Identify which cell holds the provided text, then report its (X, Y) central coordinate. 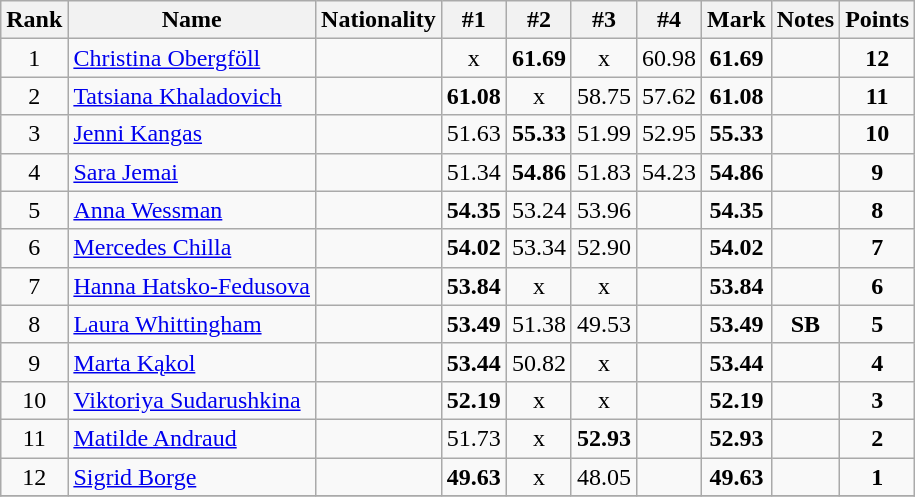
Viktoriya Sudarushkina (192, 400)
Hanna Hatsko-Fedusova (192, 286)
Points (878, 20)
Rank (34, 20)
Matilde Andraud (192, 438)
Mercedes Chilla (192, 248)
50.82 (538, 362)
#2 (538, 20)
#3 (604, 20)
Christina Obergföll (192, 58)
52.90 (604, 248)
51.63 (474, 134)
51.38 (538, 324)
Laura Whittingham (192, 324)
#1 (474, 20)
49.53 (604, 324)
Name (192, 20)
Notes (805, 20)
58.75 (604, 96)
57.62 (668, 96)
SB (805, 324)
Sigrid Borge (192, 477)
53.34 (538, 248)
51.73 (474, 438)
Tatsiana Khaladovich (192, 96)
48.05 (604, 477)
54.23 (668, 172)
Mark (737, 20)
53.96 (604, 210)
Anna Wessman (192, 210)
#4 (668, 20)
Jenni Kangas (192, 134)
Sara Jemai (192, 172)
51.34 (474, 172)
60.98 (668, 58)
51.99 (604, 134)
Marta Kąkol (192, 362)
Nationality (379, 20)
52.95 (668, 134)
51.83 (604, 172)
53.24 (538, 210)
